Locate the cell with the specified text and output its (x, y) center coordinate. 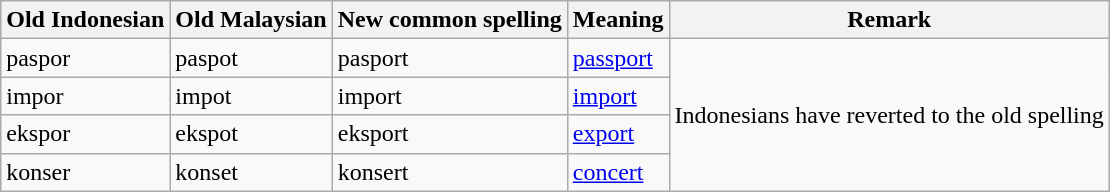
impot (251, 96)
New common spelling (450, 20)
konset (251, 172)
Indonesians have reverted to the old spelling (889, 115)
Old Indonesian (86, 20)
passport (618, 58)
konsert (450, 172)
export (618, 134)
impor (86, 96)
eksport (450, 134)
Old Malaysian (251, 20)
paspor (86, 58)
konser (86, 172)
pasport (450, 58)
paspot (251, 58)
concert (618, 172)
ekspor (86, 134)
ekspot (251, 134)
Meaning (618, 20)
Remark (889, 20)
